Identify which cell holds the provided text, then report its [x, y] central coordinate. 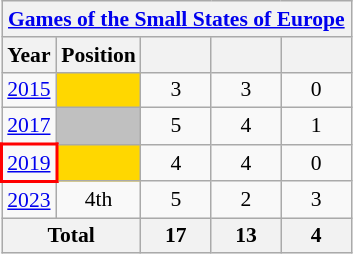
Position [98, 55]
4th [98, 200]
17 [176, 236]
2 [246, 200]
Total [72, 236]
2023 [30, 200]
2019 [30, 162]
1 [316, 126]
2017 [30, 126]
13 [246, 236]
2015 [30, 90]
Year [30, 55]
Games of the Small States of Europe [177, 19]
